Output the [X, Y] coordinate of the center of the cell containing the given text.  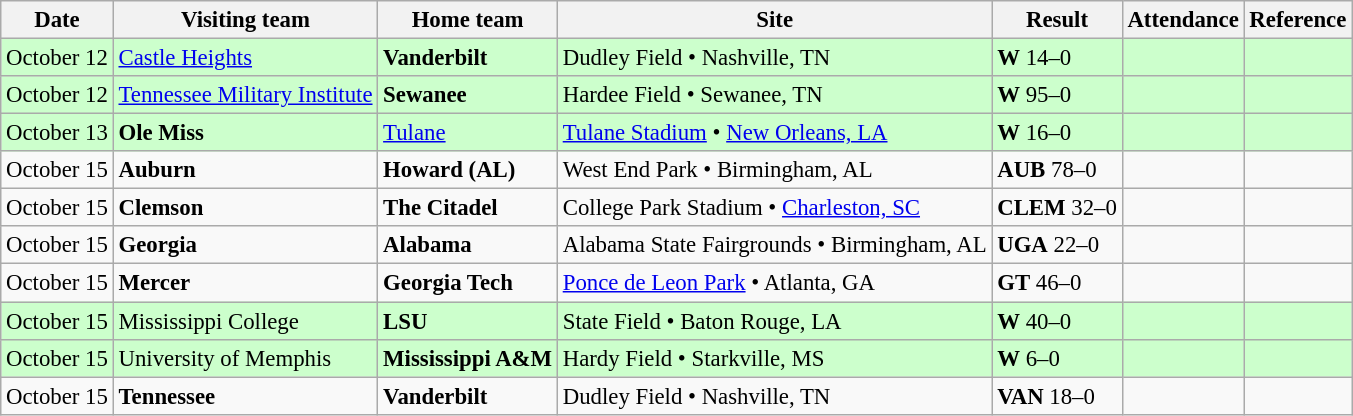
College Park Stadium • Charleston, SC [774, 208]
Attendance [1183, 20]
Hardee Field • Sewanee, TN [774, 95]
AUB 78–0 [1057, 170]
Ponce de Leon Park • Atlanta, GA [774, 283]
Tennessee [246, 396]
W 14–0 [1057, 58]
Ole Miss [246, 133]
Mississippi A&M [468, 358]
Mercer [246, 283]
Tennessee Military Institute [246, 95]
W 6–0 [1057, 358]
Alabama State Fairgrounds • Birmingham, AL [774, 245]
Reference [1298, 20]
Mississippi College [246, 321]
CLEM 32–0 [1057, 208]
Clemson [246, 208]
Castle Heights [246, 58]
Auburn [246, 170]
Hardy Field • Starkville, MS [774, 358]
West End Park • Birmingham, AL [774, 170]
Georgia Tech [468, 283]
Georgia [246, 245]
UGA 22–0 [1057, 245]
GT 46–0 [1057, 283]
VAN 18–0 [1057, 396]
Sewanee [468, 95]
The Citadel [468, 208]
W 95–0 [1057, 95]
Date [57, 20]
Home team [468, 20]
Howard (AL) [468, 170]
W 40–0 [1057, 321]
Tulane Stadium • New Orleans, LA [774, 133]
October 13 [57, 133]
W 16–0 [1057, 133]
Tulane [468, 133]
University of Memphis [246, 358]
Alabama [468, 245]
Site [774, 20]
LSU [468, 321]
State Field • Baton Rouge, LA [774, 321]
Visiting team [246, 20]
Result [1057, 20]
